Locate the cell with the specified text and output its [X, Y] center coordinate. 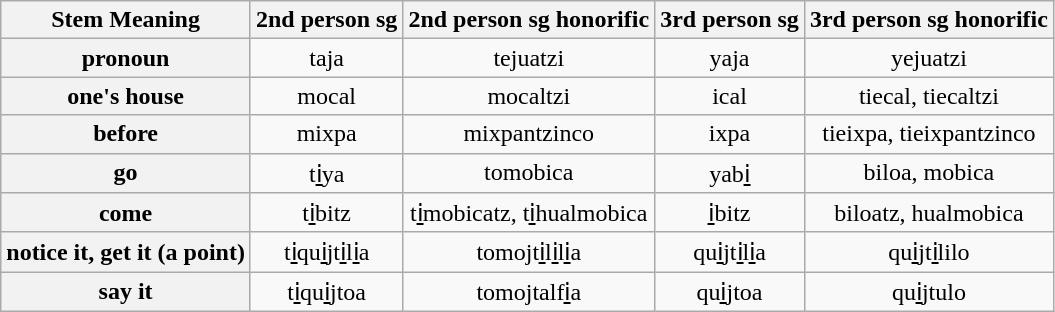
pronoun [126, 58]
mixpa [326, 134]
biloa, mobica [928, 173]
qui̱jti̱li̱a [730, 252]
3rd person sg [730, 20]
tiecal, tiecaltzi [928, 96]
ti̱ya [326, 173]
before [126, 134]
qui̱jtoa [730, 292]
go [126, 173]
ixpa [730, 134]
2nd person sg [326, 20]
tieixpa, tieixpantzinco [928, 134]
tejuatzi [529, 58]
biloatz, hualmobica [928, 213]
mocaltzi [529, 96]
ical [730, 96]
Stem Meaning [126, 20]
mocal [326, 96]
come [126, 213]
ti̱qui̱jti̱li̱a [326, 252]
yaja [730, 58]
ti̱qui̱jtoa [326, 292]
qui̱jti̱lilo [928, 252]
notice it, get it (a point) [126, 252]
one's house [126, 96]
ti̱bitz [326, 213]
ti̱mobicatz, ti̱hualmobica [529, 213]
2nd person sg honorific [529, 20]
yabi̱ [730, 173]
mixpantzinco [529, 134]
tomojti̱li̱li̱a [529, 252]
qui̱jtulo [928, 292]
3rd person sg honorific [928, 20]
taja [326, 58]
tomobica [529, 173]
tomojtalfi̱a [529, 292]
i̱bitz [730, 213]
say it [126, 292]
yejuatzi [928, 58]
